For the text-containing cell, return its midpoint in [x, y] coordinate format. 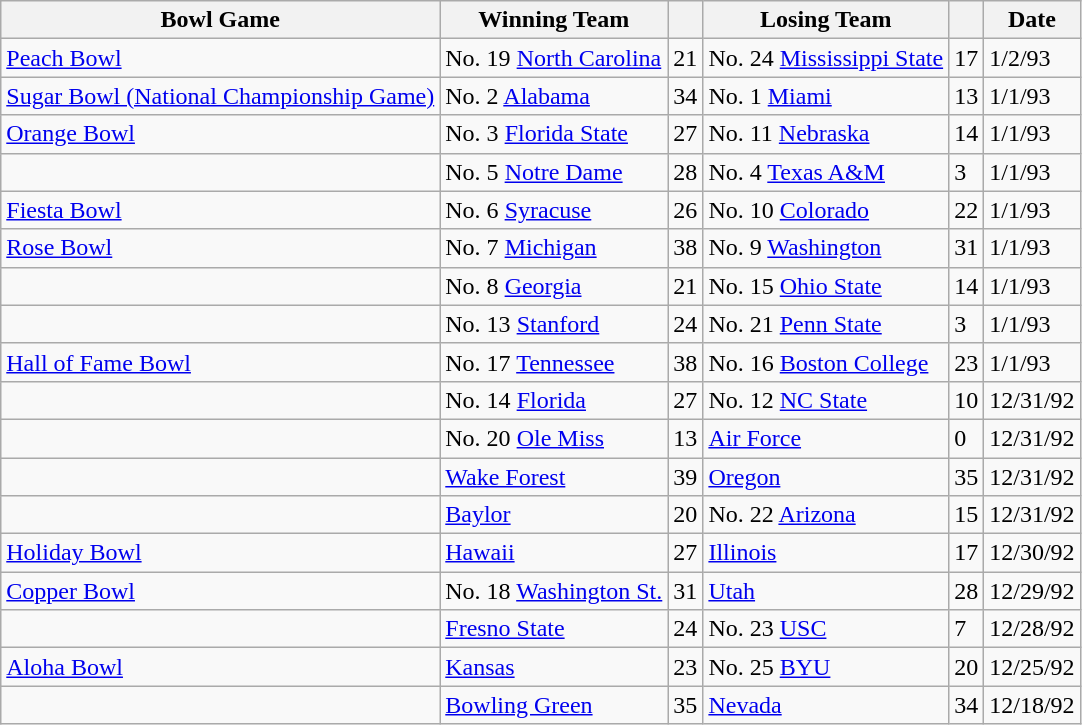
No. 10 Colorado [826, 210]
No. 16 Boston College [826, 362]
No. 13 Stanford [554, 324]
Baylor [554, 515]
10 [966, 400]
12/25/92 [1032, 667]
12/29/92 [1032, 591]
No. 8 Georgia [554, 286]
15 [966, 515]
22 [966, 210]
Kansas [554, 667]
Oregon [826, 477]
No. 14 Florida [554, 400]
0 [966, 438]
Winning Team [554, 20]
Date [1032, 20]
No. 9 Washington [826, 248]
Peach Bowl [220, 58]
1/2/93 [1032, 58]
12/30/92 [1032, 553]
Rose Bowl [220, 248]
Fresno State [554, 629]
No. 7 Michigan [554, 248]
Illinois [826, 553]
Utah [826, 591]
No. 20 Ole Miss [554, 438]
Wake Forest [554, 477]
Bowling Green [554, 705]
Losing Team [826, 20]
No. 12 NC State [826, 400]
Air Force [826, 438]
26 [686, 210]
No. 23 USC [826, 629]
12/28/92 [1032, 629]
No. 21 Penn State [826, 324]
No. 6 Syracuse [554, 210]
Fiesta Bowl [220, 210]
No. 17 Tennessee [554, 362]
Aloha Bowl [220, 667]
No. 2 Alabama [554, 96]
No. 15 Ohio State [826, 286]
Hawaii [554, 553]
39 [686, 477]
No. 3 Florida State [554, 134]
Hall of Fame Bowl [220, 362]
7 [966, 629]
Holiday Bowl [220, 553]
No. 11 Nebraska [826, 134]
No. 19 North Carolina [554, 58]
Copper Bowl [220, 591]
No. 4 Texas A&M [826, 172]
No. 24 Mississippi State [826, 58]
No. 1 Miami [826, 96]
Sugar Bowl (National Championship Game) [220, 96]
No. 5 Notre Dame [554, 172]
No. 18 Washington St. [554, 591]
No. 22 Arizona [826, 515]
12/18/92 [1032, 705]
Nevada [826, 705]
Bowl Game [220, 20]
No. 25 BYU [826, 667]
Orange Bowl [220, 134]
